Pinpoint the cell where the given text exists, returning its [X, Y] midpoint coordinate. 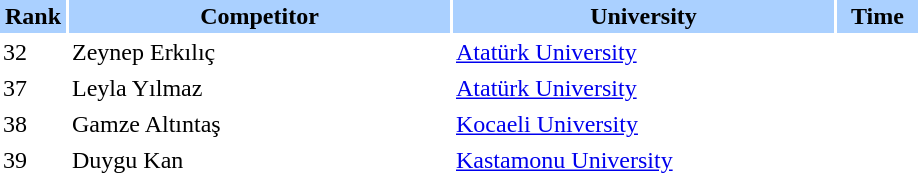
Rank [33, 16]
38 [33, 124]
University [644, 16]
Kocaeli University [644, 124]
32 [33, 52]
Competitor [260, 16]
Zeynep Erkılıç [260, 52]
Leyla Yılmaz [260, 88]
37 [33, 88]
Time [878, 16]
Gamze Altıntaş [260, 124]
